Identify which cell holds the provided text, then report its (x, y) central coordinate. 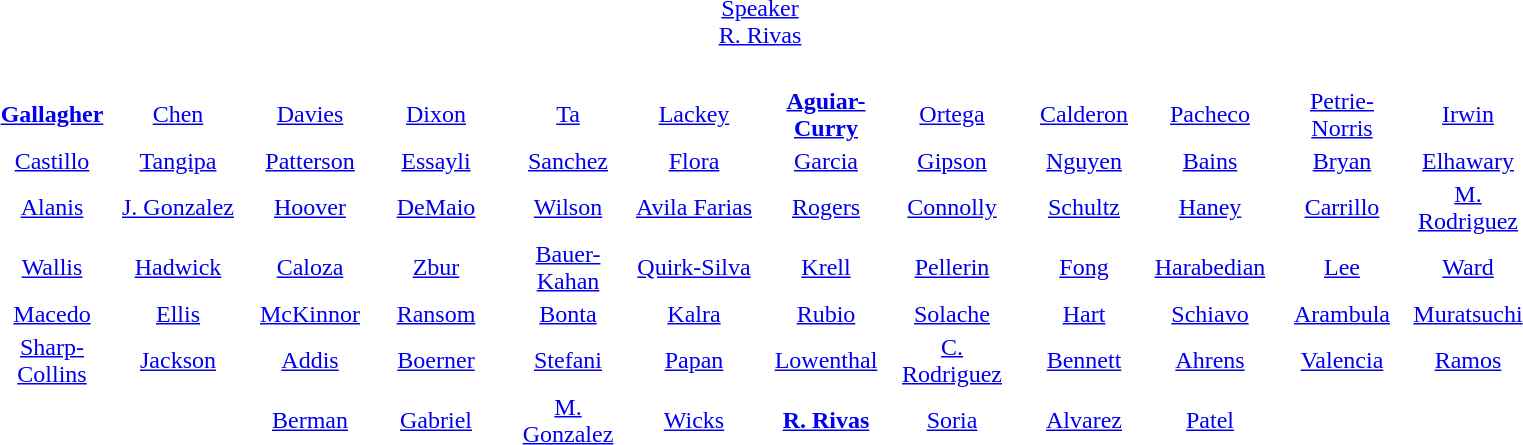
Petrie-Norris (1342, 114)
Ta (568, 114)
Pacheco (1210, 114)
Carrillo (1342, 208)
Hadwick (178, 268)
Ellis (178, 314)
Hart (1084, 314)
Tangipa (178, 161)
Calderon (1084, 114)
Patterson (310, 161)
Davies (310, 114)
Lee (1342, 268)
McKinnor (310, 314)
Rogers (826, 208)
Garcia (826, 161)
Valencia (1342, 360)
Haney (1210, 208)
Caloza (310, 268)
Bauer-Kahan (568, 268)
Bonta (568, 314)
Bennett (1084, 360)
Ortega (952, 114)
Lackey (694, 114)
Aguiar-Curry (826, 114)
Rubio (826, 314)
J. Gonzalez (178, 208)
Ahrens (1210, 360)
Connolly (952, 208)
Schiavo (1210, 314)
DeMaio (436, 208)
Fong (1084, 268)
Quirk-Silva (694, 268)
Arambula (1342, 314)
Schultz (1084, 208)
Ransom (436, 314)
Sanchez (568, 161)
Lowenthal (826, 360)
Boerner (436, 360)
Nguyen (1084, 161)
Stefani (568, 360)
Hoover (310, 208)
Papan (694, 360)
Addis (310, 360)
Harabedian (1210, 268)
Wilson (568, 208)
Gipson (952, 161)
Krell (826, 268)
Flora (694, 161)
Zbur (436, 268)
Essayli (436, 161)
Bryan (1342, 161)
C. Rodriguez (952, 360)
Jackson (178, 360)
Bains (1210, 161)
Kalra (694, 314)
Solache (952, 314)
Avila Farias (694, 208)
Chen (178, 114)
Pellerin (952, 268)
Dixon (436, 114)
